Return the [X, Y] coordinate for the center point of the cell that contains the specified text.  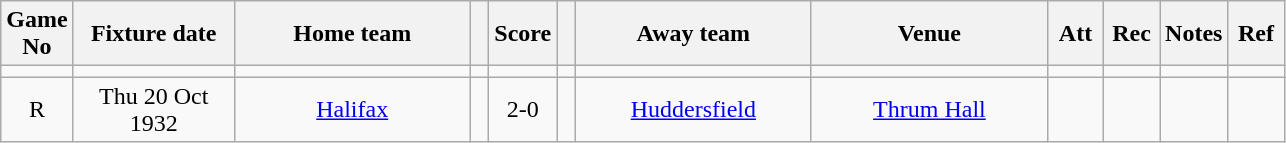
Ref [1256, 34]
Rec [1132, 34]
Away team [693, 34]
Fixture date [154, 34]
R [37, 110]
Home team [352, 34]
Halifax [352, 110]
Game No [37, 34]
2-0 [523, 110]
Score [523, 34]
Huddersfield [693, 110]
Att [1075, 34]
Venue [929, 34]
Notes [1194, 34]
Thu 20 Oct 1932 [154, 110]
Thrum Hall [929, 110]
